From the cell containing the given text, extract its center point as (X, Y) coordinate. 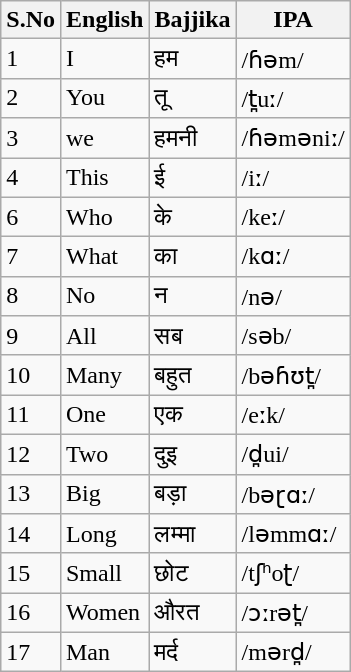
/keː/ (293, 217)
17 (31, 652)
One (104, 415)
What (104, 257)
9 (31, 336)
Bajjika (192, 20)
/iː/ (293, 178)
Two (104, 454)
15 (31, 573)
दुइ (192, 454)
You (104, 98)
/nə/ (293, 296)
No (104, 296)
14 (31, 534)
तू (192, 98)
S.No (31, 20)
छोट (192, 573)
11 (31, 415)
7 (31, 257)
Small (104, 573)
एक (192, 415)
Big (104, 494)
लम्मा (192, 534)
/eːk/ (293, 415)
न (192, 296)
ई (192, 178)
/bəɽɑː/ (293, 494)
Who (104, 217)
IPA (293, 20)
Man (104, 652)
2 (31, 98)
13 (31, 494)
/ɦəməniː/ (293, 138)
3 (31, 138)
/səb/ (293, 336)
English (104, 20)
/bəɦʊt̪/ (293, 375)
हमनी (192, 138)
/mərd̪/ (293, 652)
6 (31, 217)
बड़ा (192, 494)
1 (31, 59)
बहुत (192, 375)
मर्द (192, 652)
I (104, 59)
के (192, 217)
This (104, 178)
Many (104, 375)
/tʃʰoʈ/ (293, 573)
सब (192, 336)
All (104, 336)
/ləmmɑː/ (293, 534)
/d̪ui/ (293, 454)
16 (31, 613)
/ɔːrət̪/ (293, 613)
Women (104, 613)
8 (31, 296)
Long (104, 534)
4 (31, 178)
/t̪uː/ (293, 98)
हम (192, 59)
का (192, 257)
we (104, 138)
10 (31, 375)
/kɑː/ (293, 257)
औरत (192, 613)
12 (31, 454)
/ɦəm/ (293, 59)
